Determine the (x, y) coordinate at the center of the cell enclosing the given text.  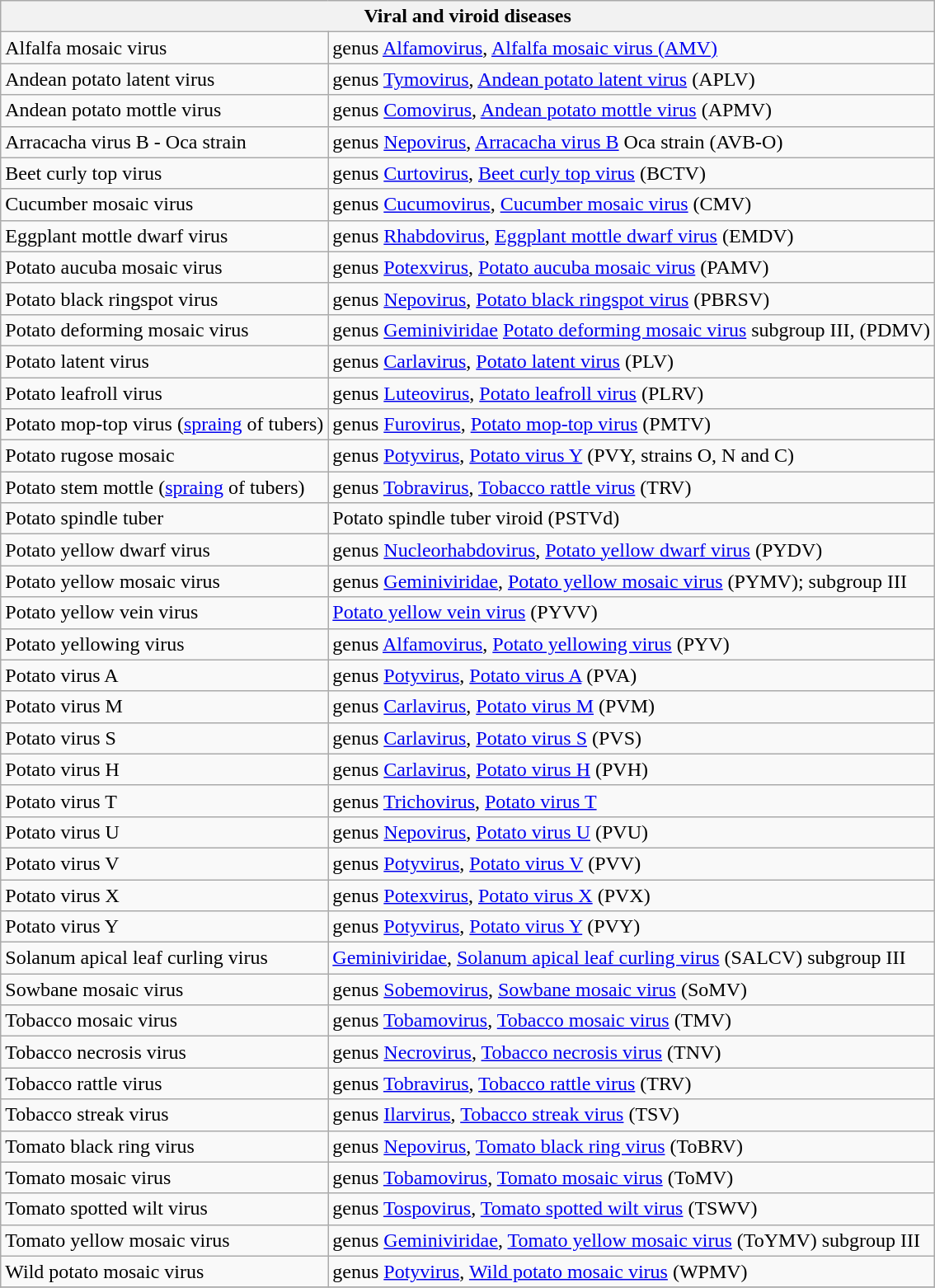
Potato yellowing virus (165, 644)
genus Nepovirus, Tomato black ring virus (ToBRV) (632, 1146)
Andean potato mottle virus (165, 110)
genus Tobamovirus, Tobacco mosaic virus (TMV) (632, 1021)
genus Geminiviridae Potato deforming mosaic virus subgroup III, (PDMV) (632, 330)
Tobacco mosaic virus (165, 1021)
Potato spindle tuber viroid (PSTVd) (632, 519)
Potato yellow mosaic virus (165, 581)
Potato leafroll virus (165, 393)
genus Tymovirus, Andean potato latent virus (APLV) (632, 79)
genus Geminiviridae, Potato yellow mosaic virus (PYMV); subgroup III (632, 581)
Potato virus U (165, 832)
Viral and viroid diseases (468, 16)
genus Cucumovirus, Cucumber mosaic virus (CMV) (632, 204)
Tobacco streak virus (165, 1115)
Potato aucuba mosaic virus (165, 267)
genus Nepovirus, Arracacha virus B Oca strain (AVB-O) (632, 142)
genus Tospovirus, Tomato spotted wilt virus (TSWV) (632, 1209)
Potato virus X (165, 895)
genus Potyvirus, Potato virus Y (PVY, strains O, N and C) (632, 456)
genus Nucleorhabdovirus, Potato yellow dwarf virus (PYDV) (632, 550)
genus Furovirus, Potato mop-top virus (PMTV) (632, 425)
genus Potyvirus, Potato virus A (PVA) (632, 675)
Cucumber mosaic virus (165, 204)
Potato yellow dwarf virus (165, 550)
genus Nepovirus, Potato black ringspot virus (PBRSV) (632, 298)
genus Potyvirus, Potato virus V (PVV) (632, 863)
Potato yellow vein virus (165, 613)
Potato virus Y (165, 927)
genus Luteovirus, Potato leafroll virus (PLRV) (632, 393)
Potato virus V (165, 863)
Tomato yellow mosaic virus (165, 1240)
Sowbane mosaic virus (165, 990)
Potato virus T (165, 801)
Potato spindle tuber (165, 519)
genus Potexvirus, Potato virus X (PVX) (632, 895)
Potato virus A (165, 675)
genus Carlavirus, Potato latent virus (PLV) (632, 361)
Beet curly top virus (165, 173)
Alfalfa mosaic virus (165, 48)
Potato latent virus (165, 361)
genus Carlavirus, Potato virus H (PVH) (632, 769)
genus Ilarvirus, Tobacco streak virus (TSV) (632, 1115)
Potato stem mottle (spraing of tubers) (165, 487)
genus Rhabdovirus, Eggplant mottle dwarf virus (EMDV) (632, 236)
Tomato spotted wilt virus (165, 1209)
genus Curtovirus, Beet curly top virus (BCTV) (632, 173)
genus Sobemovirus, Sowbane mosaic virus (SoMV) (632, 990)
Tobacco rattle virus (165, 1084)
Solanum apical leaf curling virus (165, 958)
genus Tobamovirus, Tomato mosaic virus (ToMV) (632, 1178)
Potato virus H (165, 769)
Geminiviridae, Solanum apical leaf curling virus (SALCV) subgroup III (632, 958)
Potato black ringspot virus (165, 298)
Andean potato latent virus (165, 79)
Eggplant mottle dwarf virus (165, 236)
Potato mop-top virus (spraing of tubers) (165, 425)
Potato virus S (165, 738)
Tobacco necrosis virus (165, 1052)
genus Potexvirus, Potato aucuba mosaic virus (PAMV) (632, 267)
genus Carlavirus, Potato virus M (PVM) (632, 707)
Potato rugose mosaic (165, 456)
genus Comovirus, Andean potato mottle virus (APMV) (632, 110)
Tomato mosaic virus (165, 1178)
genus Necrovirus, Tobacco necrosis virus (TNV) (632, 1052)
genus Potyvirus, Wild potato mosaic virus (WPMV) (632, 1272)
genus Carlavirus, Potato virus S (PVS) (632, 738)
genus Alfamovirus, Alfalfa mosaic virus (AMV) (632, 48)
genus Potyvirus, Potato virus Y (PVY) (632, 927)
genus Trichovirus, Potato virus T (632, 801)
Potato deforming mosaic virus (165, 330)
genus Geminiviridae, Tomato yellow mosaic virus (ToYMV) subgroup III (632, 1240)
genus Nepovirus, Potato virus U (PVU) (632, 832)
Arracacha virus B - Oca strain (165, 142)
Potato virus M (165, 707)
Wild potato mosaic virus (165, 1272)
Tomato black ring virus (165, 1146)
genus Alfamovirus, Potato yellowing virus (PYV) (632, 644)
Potato yellow vein virus (PYVV) (632, 613)
